Capture the cell that displays the provided text and extract its (x, y) central coordinate. 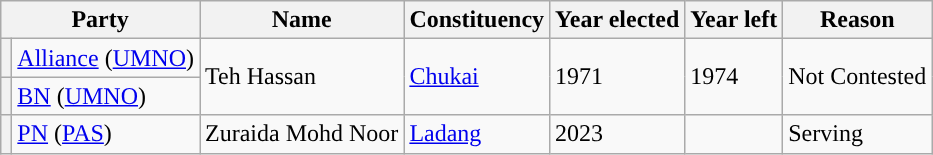
Ladang (477, 134)
Name (302, 20)
Party (100, 20)
Serving (858, 134)
2023 (618, 134)
Not Contested (858, 77)
Year left (734, 20)
Year elected (618, 20)
Chukai (477, 77)
1974 (734, 77)
Alliance (UMNO) (106, 58)
BN (UMNO) (106, 96)
Zuraida Mohd Noor (302, 134)
1971 (618, 77)
Constituency (477, 20)
PN (PAS) (106, 134)
Teh Hassan (302, 77)
Reason (858, 20)
